Search for the cell housing the specified text and yield its [X, Y] center coordinate. 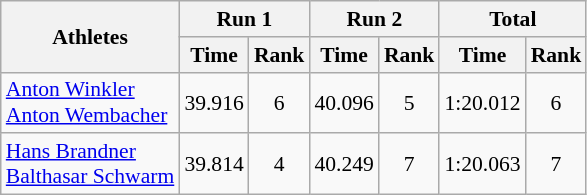
Total [512, 19]
40.096 [344, 102]
Anton WinklerAnton Wembacher [90, 102]
Run 2 [374, 19]
Hans BrandnerBalthasar Schwarm [90, 164]
1:20.012 [482, 102]
Athletes [90, 36]
5 [410, 102]
4 [280, 164]
Run 1 [244, 19]
39.814 [214, 164]
1:20.063 [482, 164]
40.249 [344, 164]
39.916 [214, 102]
